Search for the cell housing the specified text and yield its [x, y] center coordinate. 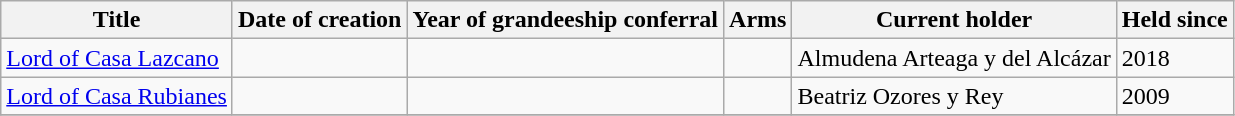
Lord of Casa Lazcano [117, 58]
Arms [758, 20]
Year of grandeeship conferral [566, 20]
Lord of Casa Rubianes [117, 96]
Almudena Arteaga y del Alcázar [954, 58]
Held since [1174, 20]
2009 [1174, 96]
Current holder [954, 20]
Title [117, 20]
Beatriz Ozores y Rey [954, 96]
Date of creation [320, 20]
2018 [1174, 58]
